Return the (x, y) coordinate for the center point of the cell that contains the specified text.  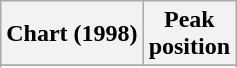
Chart (1998) (72, 34)
Peakposition (189, 34)
